Return [x, y] of the center of cell containing provided text 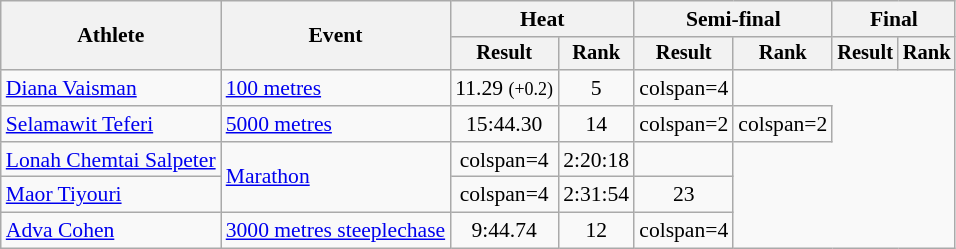
Selamawit Teferi [111, 124]
2:31:54 [596, 195]
9:44.74 [504, 231]
Event [336, 36]
14 [596, 124]
15:44.30 [504, 124]
Lonah Chemtai Salpeter [111, 160]
11.29 (+0.2) [504, 88]
3000 metres steeplechase [336, 231]
Maor Tiyouri [111, 195]
23 [684, 195]
Adva Cohen [111, 231]
5 [596, 88]
Semi-final [733, 19]
Final [894, 19]
Marathon [336, 178]
12 [596, 231]
Heat [542, 19]
Diana Vaisman [111, 88]
5000 metres [336, 124]
2:20:18 [596, 160]
Athlete [111, 36]
100 metres [336, 88]
